Capture the cell that displays the provided text and extract its (X, Y) central coordinate. 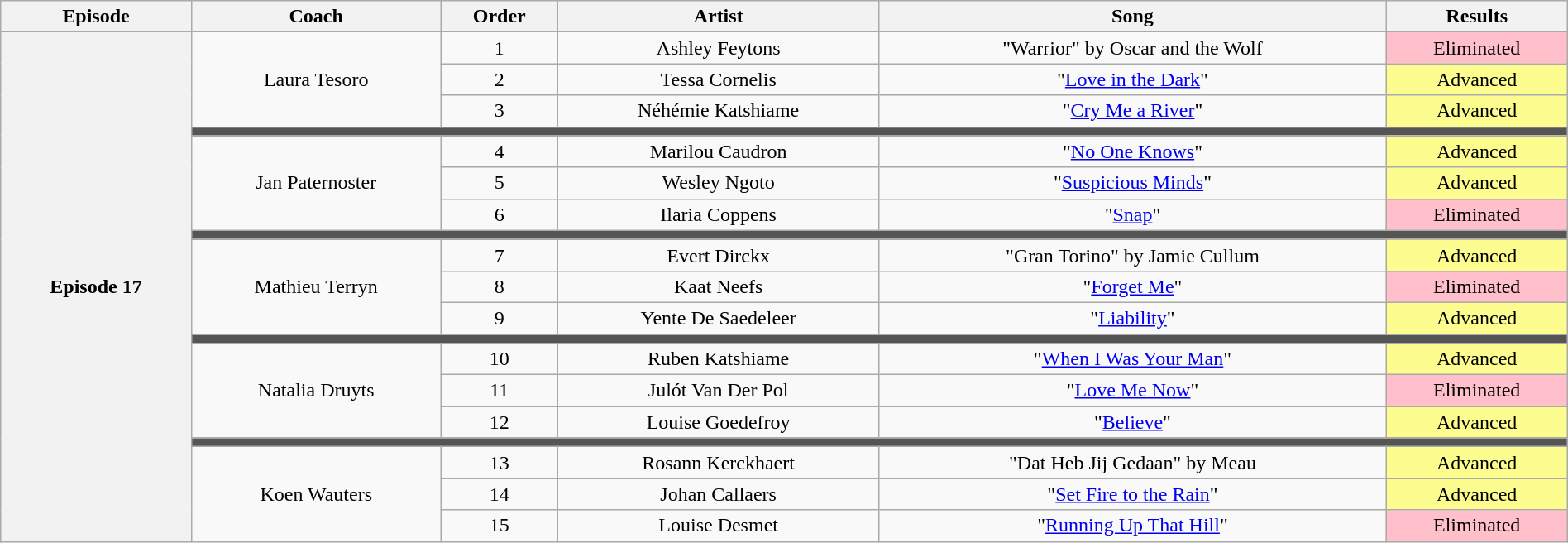
Artist (718, 17)
Ashley Feytons (718, 48)
Episode (96, 17)
"Snap" (1133, 214)
Natalia Druyts (316, 391)
Mathieu Terryn (316, 286)
Julót Van Der Pol (718, 391)
"Warrior" by Oscar and the Wolf (1133, 48)
Song (1133, 17)
"Believe" (1133, 422)
"Forget Me" (1133, 286)
9 (500, 318)
"Cry Me a River" (1133, 111)
8 (500, 286)
Results (1477, 17)
Tessa Cornelis (718, 79)
Yente De Saedeleer (718, 318)
Louise Desmet (718, 526)
Louise Goedefroy (718, 422)
Ilaria Coppens (718, 214)
13 (500, 463)
14 (500, 494)
"Love in the Dark" (1133, 79)
Koen Wauters (316, 494)
4 (500, 151)
Johan Callaers (718, 494)
Evert Dirckx (718, 255)
2 (500, 79)
5 (500, 183)
Néhémie Katshiame (718, 111)
Rosann Kerckhaert (718, 463)
6 (500, 214)
Order (500, 17)
"Running Up That Hill" (1133, 526)
1 (500, 48)
"Liability" (1133, 318)
7 (500, 255)
"When I Was Your Man" (1133, 359)
Jan Paternoster (316, 183)
"Dat Heb Jij Gedaan" by Meau (1133, 463)
10 (500, 359)
Episode 17 (96, 286)
Ruben Katshiame (718, 359)
Marilou Caudron (718, 151)
12 (500, 422)
Coach (316, 17)
Laura Tesoro (316, 79)
"Love Me Now" (1133, 391)
11 (500, 391)
Kaat Neefs (718, 286)
Wesley Ngoto (718, 183)
15 (500, 526)
"Set Fire to the Rain" (1133, 494)
3 (500, 111)
"Suspicious Minds" (1133, 183)
"Gran Torino" by Jamie Cullum (1133, 255)
"No One Knows" (1133, 151)
